Find where the given text appears and provide that cell's center as [x, y] coordinate. 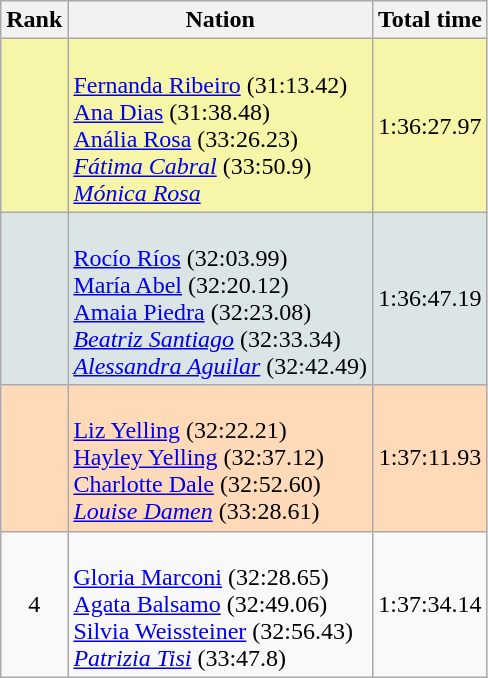
Fernanda Ribeiro (31:13.42)Ana Dias (31:38.48)Anália Rosa (33:26.23)Fátima Cabral (33:50.9)Mónica Rosa [220, 126]
Rank [34, 20]
1:37:34.14 [430, 604]
Total time [430, 20]
Rocío Ríos (32:03.99)María Abel (32:20.12)Amaia Piedra (32:23.08)Beatriz Santiago (32:33.34)Alessandra Aguilar (32:42.49) [220, 298]
Liz Yelling (32:22.21)Hayley Yelling (32:37.12)Charlotte Dale (32:52.60)Louise Damen (33:28.61) [220, 458]
4 [34, 604]
1:36:27.97 [430, 126]
Gloria Marconi (32:28.65)Agata Balsamo (32:49.06)Silvia Weissteiner (32:56.43)Patrizia Tisi (33:47.8) [220, 604]
Nation [220, 20]
1:36:47.19 [430, 298]
1:37:11.93 [430, 458]
